Return the [X, Y] coordinate for the center point of the cell that contains the specified text.  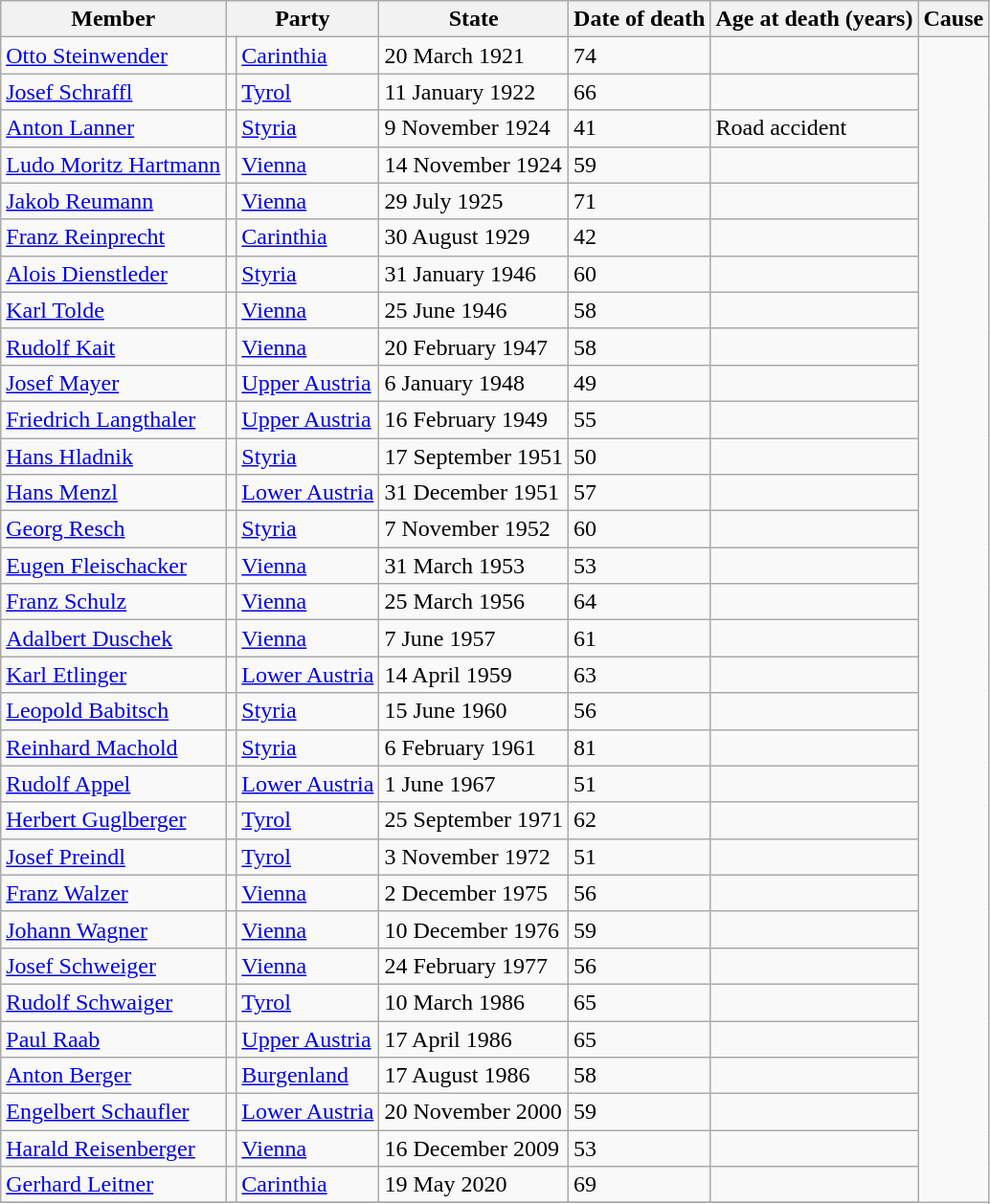
Rudolf Schwaiger [113, 1002]
7 November 1952 [474, 529]
17 April 1986 [474, 1038]
1 June 1967 [474, 784]
Josef Schweiger [113, 966]
Jakob Reumann [113, 201]
2 December 1975 [474, 893]
57 [640, 493]
State [474, 19]
17 August 1986 [474, 1076]
Johann Wagner [113, 929]
Date of death [640, 19]
Age at death (years) [814, 19]
Alois Dienstleder [113, 274]
Gerhard Leitner [113, 1185]
Rudolf Appel [113, 784]
Eugen Fleischacker [113, 566]
3 November 1972 [474, 857]
Anton Berger [113, 1076]
25 March 1956 [474, 602]
31 January 1946 [474, 274]
Georg Resch [113, 529]
19 May 2020 [474, 1185]
69 [640, 1185]
55 [640, 419]
74 [640, 56]
Member [113, 19]
61 [640, 638]
Hans Hladnik [113, 457]
Road accident [814, 128]
20 February 1947 [474, 346]
Otto Steinwender [113, 56]
20 March 1921 [474, 56]
14 April 1959 [474, 675]
66 [640, 92]
Karl Tolde [113, 310]
7 June 1957 [474, 638]
Franz Schulz [113, 602]
31 March 1953 [474, 566]
Burgenland [308, 1076]
Josef Preindl [113, 857]
Reinhard Machold [113, 747]
Paul Raab [113, 1038]
Franz Walzer [113, 893]
Cause [954, 19]
10 December 1976 [474, 929]
16 December 2009 [474, 1148]
Josef Mayer [113, 383]
Friedrich Langthaler [113, 419]
Leopold Babitsch [113, 711]
50 [640, 457]
Josef Schraffl [113, 92]
9 November 1924 [474, 128]
15 June 1960 [474, 711]
6 February 1961 [474, 747]
Hans Menzl [113, 493]
24 February 1977 [474, 966]
25 September 1971 [474, 820]
10 March 1986 [474, 1002]
Franz Reinprecht [113, 237]
20 November 2000 [474, 1112]
64 [640, 602]
42 [640, 237]
Anton Lanner [113, 128]
Karl Etlinger [113, 675]
Rudolf Kait [113, 346]
16 February 1949 [474, 419]
49 [640, 383]
Party [303, 19]
Harald Reisenberger [113, 1148]
Ludo Moritz Hartmann [113, 165]
71 [640, 201]
11 January 1922 [474, 92]
29 July 1925 [474, 201]
30 August 1929 [474, 237]
14 November 1924 [474, 165]
Adalbert Duschek [113, 638]
63 [640, 675]
17 September 1951 [474, 457]
41 [640, 128]
25 June 1946 [474, 310]
6 January 1948 [474, 383]
Engelbert Schaufler [113, 1112]
81 [640, 747]
Herbert Guglberger [113, 820]
62 [640, 820]
31 December 1951 [474, 493]
